Capture the cell that displays the provided text and extract its (x, y) central coordinate. 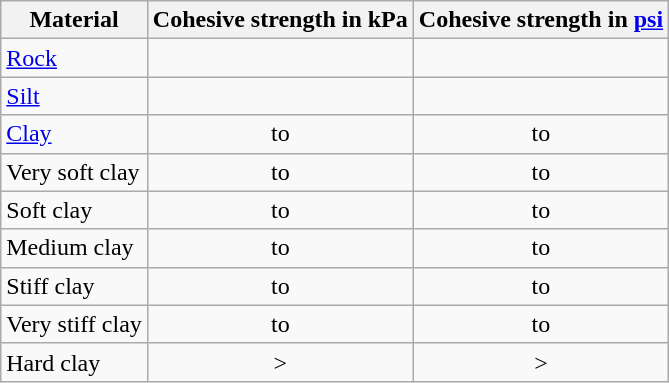
Stiff clay (74, 286)
Clay (74, 134)
Silt (74, 96)
Very stiff clay (74, 324)
Very soft clay (74, 172)
Hard clay (74, 362)
Cohesive strength in psi (540, 20)
Rock (74, 58)
Material (74, 20)
Medium clay (74, 248)
Cohesive strength in kPa (280, 20)
Soft clay (74, 210)
